Detect which cell encompasses the target text, then output its (x, y) center coordinate. 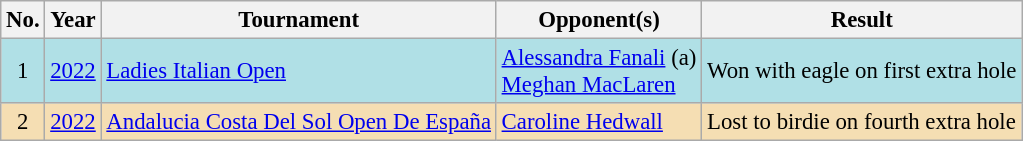
Caroline Hedwall (598, 122)
Ladies Italian Open (298, 72)
Won with eagle on first extra hole (862, 72)
Alessandra Fanali (a) Meghan MacLaren (598, 72)
Lost to birdie on fourth extra hole (862, 122)
1 (23, 72)
Andalucia Costa Del Sol Open De España (298, 122)
No. (23, 20)
2 (23, 122)
Opponent(s) (598, 20)
Year (73, 20)
Tournament (298, 20)
Result (862, 20)
